For the text-containing cell, return its midpoint in [x, y] coordinate format. 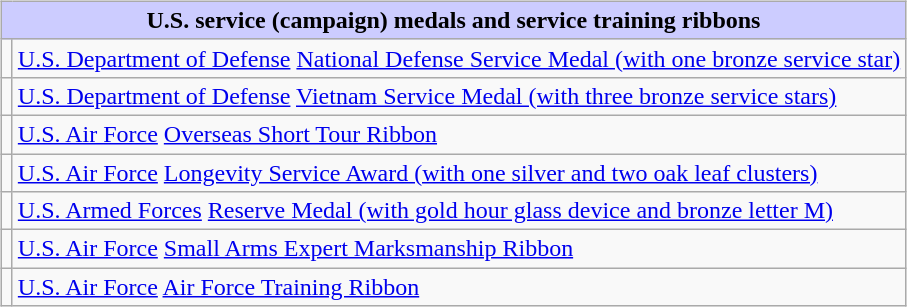
U.S. service (campaign) medals and service training ribbons [453, 20]
U.S. Department of Defense Vietnam Service Medal (with three bronze service stars) [458, 96]
U.S. Department of Defense National Defense Service Medal (with one bronze service star) [458, 58]
U.S. Air Force Overseas Short Tour Ribbon [458, 134]
U.S. Air Force Air Force Training Ribbon [458, 287]
U.S. Armed Forces Reserve Medal (with gold hour glass device and bronze letter M) [458, 211]
U.S. Air Force Small Arms Expert Marksmanship Ribbon [458, 249]
U.S. Air Force Longevity Service Award (with one silver and two oak leaf clusters) [458, 173]
